Locate the cell with the specified text and output its (x, y) center coordinate. 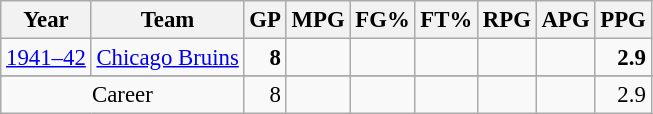
Career (122, 95)
Team (168, 20)
FG% (382, 20)
GP (265, 20)
Year (46, 20)
RPG (508, 20)
APG (566, 20)
1941–42 (46, 58)
MPG (318, 20)
FT% (446, 20)
Chicago Bruins (168, 58)
PPG (623, 20)
